Find where the given text appears and provide that cell's center as (x, y) coordinate. 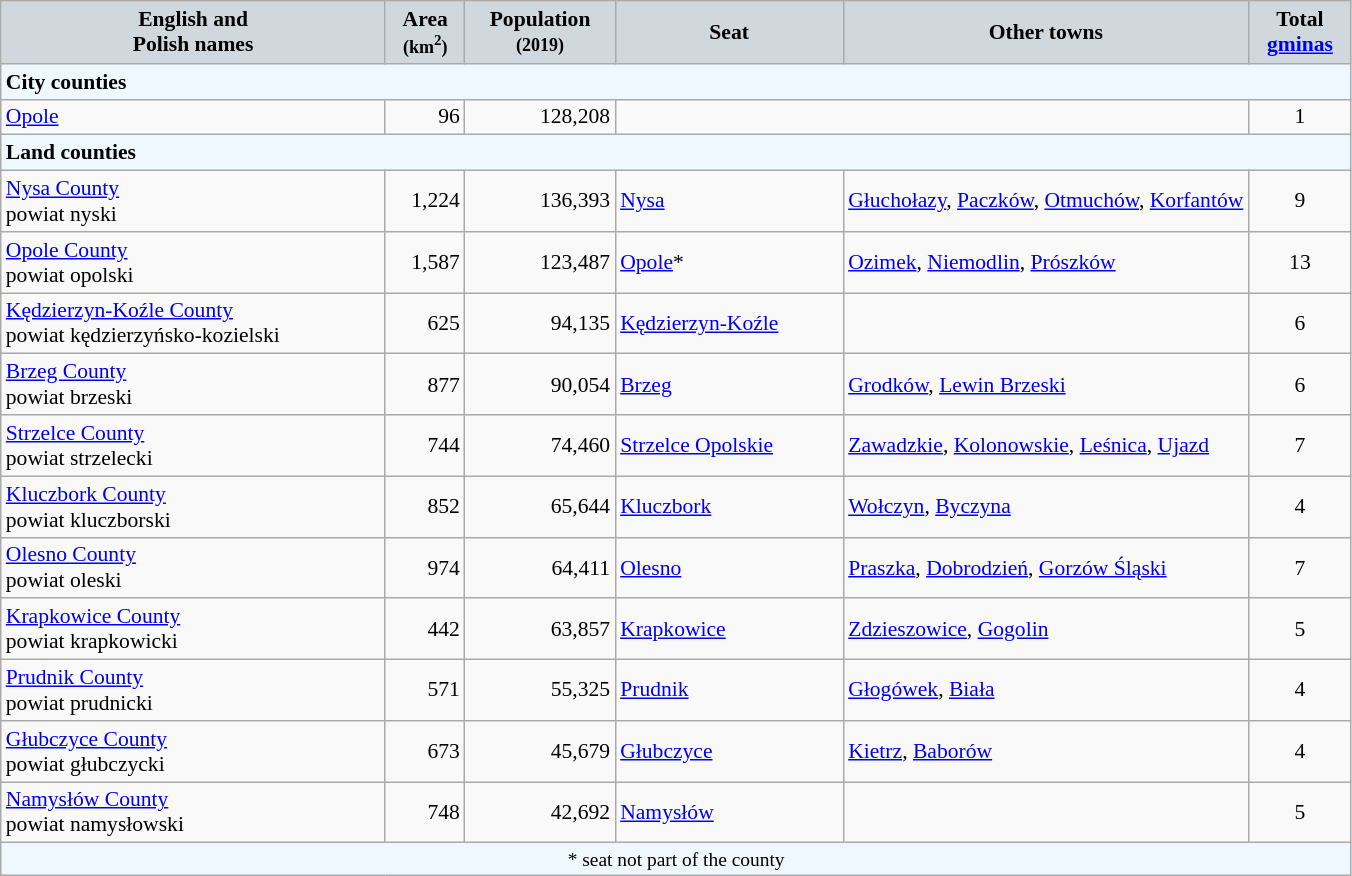
877 (425, 384)
571 (425, 690)
Kietrz, Baborów (1046, 752)
442 (425, 630)
74,460 (540, 446)
Prudnik County powiat prudnicki (194, 690)
123,487 (540, 262)
Total gminas (1300, 32)
Opole (194, 117)
65,644 (540, 506)
Głuchołazy, Paczków, Otmuchów, Korfantów (1046, 202)
Zdzieszowice, Gogolin (1046, 630)
Olesno County powiat oleski (194, 568)
Strzelce Opolskie (729, 446)
55,325 (540, 690)
136,393 (540, 202)
673 (425, 752)
748 (425, 812)
974 (425, 568)
42,692 (540, 812)
Opole County powiat opolski (194, 262)
1,587 (425, 262)
96 (425, 117)
64,411 (540, 568)
City counties (676, 82)
Krapkowice County powiat krapkowicki (194, 630)
90,054 (540, 384)
9 (1300, 202)
Brzeg (729, 384)
Opole* (729, 262)
Krapkowice (729, 630)
Brzeg County powiat brzeski (194, 384)
Nysa County powiat nyski (194, 202)
Seat (729, 32)
Nysa (729, 202)
128,208 (540, 117)
Strzelce County powiat strzelecki (194, 446)
1 (1300, 117)
Other towns (1046, 32)
Olesno (729, 568)
Area (km2) (425, 32)
Praszka, Dobrodzień, Gorzów Śląski (1046, 568)
* seat not part of the county (676, 860)
Kluczbork County powiat kluczborski (194, 506)
63,857 (540, 630)
Głubczyce (729, 752)
Land counties (676, 153)
45,679 (540, 752)
Population (2019) (540, 32)
Głubczyce County powiat głubczycki (194, 752)
Wołczyn, Byczyna (1046, 506)
625 (425, 324)
13 (1300, 262)
1,224 (425, 202)
852 (425, 506)
Namysłów County powiat namysłowski (194, 812)
94,135 (540, 324)
Ozimek, Niemodlin, Prószków (1046, 262)
Zawadzkie, Kolonowskie, Leśnica, Ujazd (1046, 446)
Namysłów (729, 812)
744 (425, 446)
English and Polish names (194, 32)
Kędzierzyn-Koźle County powiat kędzierzyńsko-kozielski (194, 324)
Głogówek, Biała (1046, 690)
Kędzierzyn-Koźle (729, 324)
Prudnik (729, 690)
Grodków, Lewin Brzeski (1046, 384)
Kluczbork (729, 506)
